Detect which cell encompasses the target text, then output its (x, y) center coordinate. 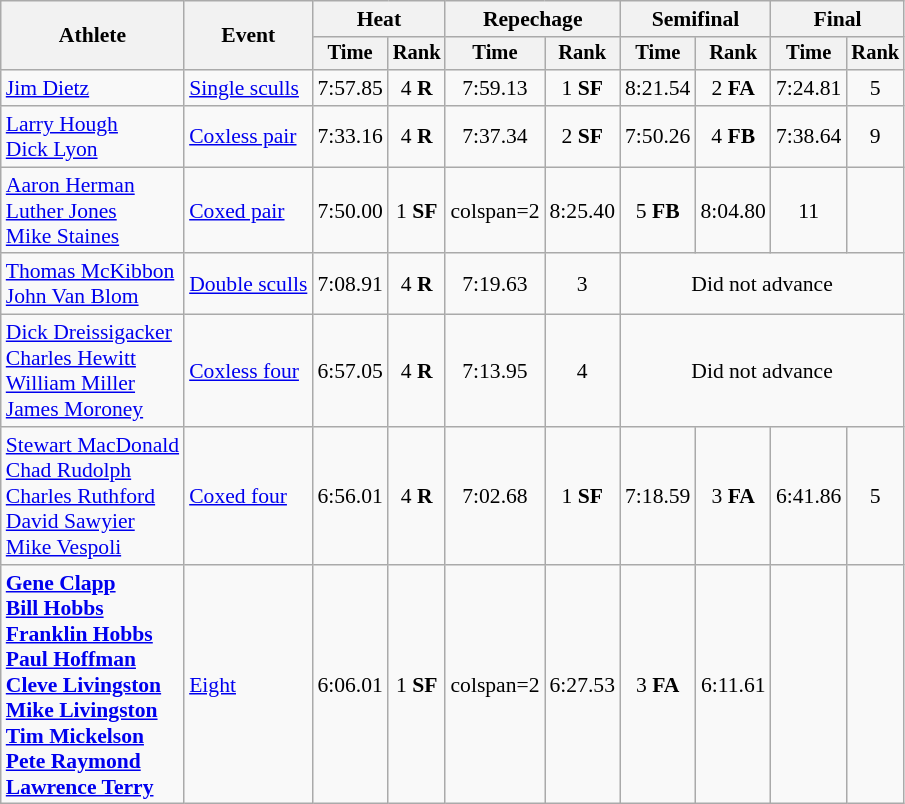
Coxless four (248, 371)
7:38.64 (808, 136)
7:18.59 (658, 496)
6:57.05 (350, 371)
2 SF (582, 136)
Event (248, 36)
7:24.81 (808, 88)
7:19.63 (494, 284)
Dick DreissigackerCharles HewittWilliam MillerJames Moroney (92, 371)
4 FB (732, 136)
Coxless pair (248, 136)
Final (838, 19)
Stewart MacDonaldChad RudolphCharles RuthfordDavid SawyierMike Vespoli (92, 496)
Thomas McKibbonJohn Van Blom (92, 284)
7:57.85 (350, 88)
8:04.80 (732, 210)
Aaron HermanLuther JonesMike Staines (92, 210)
Athlete (92, 36)
colspan=2 (494, 210)
7:13.95 (494, 371)
Coxed four (248, 496)
Coxed pair (248, 210)
3 (582, 284)
7:59.13 (494, 88)
7:33.16 (350, 136)
7:37.34 (494, 136)
6:41.86 (808, 496)
7:08.91 (350, 284)
8:21.54 (658, 88)
Repechage (532, 19)
Semifinal (696, 19)
7:02.68 (494, 496)
3 FA (732, 496)
Jim Dietz (92, 88)
5 FB (658, 210)
9 (875, 136)
Larry HoughDick Lyon (92, 136)
2 FA (732, 88)
11 (808, 210)
Double sculls (248, 284)
8:25.40 (582, 210)
4 (582, 371)
Heat (378, 19)
7:50.26 (658, 136)
6:56.01 (350, 496)
Single sculls (248, 88)
7:50.00 (350, 210)
